Locate the cell with the specified text and output its (x, y) center coordinate. 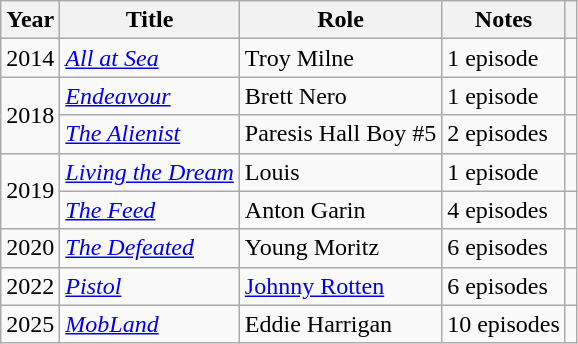
Troy Milne (340, 58)
2014 (30, 58)
10 episodes (504, 324)
2020 (30, 248)
The Defeated (150, 248)
2018 (30, 115)
Year (30, 20)
The Alienist (150, 134)
Role (340, 20)
Title (150, 20)
Endeavour (150, 96)
2019 (30, 191)
Pistol (150, 286)
Brett Nero (340, 96)
MobLand (150, 324)
2 episodes (504, 134)
2022 (30, 286)
Young Moritz (340, 248)
2025 (30, 324)
Notes (504, 20)
Eddie Harrigan (340, 324)
Living the Dream (150, 172)
All at Sea (150, 58)
4 episodes (504, 210)
Johnny Rotten (340, 286)
Anton Garin (340, 210)
Louis (340, 172)
Paresis Hall Boy #5 (340, 134)
The Feed (150, 210)
